Output the (x, y) coordinate of the center of the cell containing the given text.  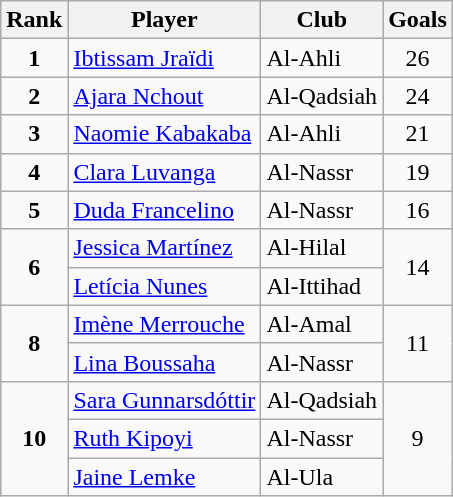
2 (34, 96)
16 (418, 210)
11 (418, 343)
Jaine Lemke (164, 477)
19 (418, 172)
21 (418, 134)
Al-Hilal (322, 248)
Duda Francelino (164, 210)
Rank (34, 20)
Al-Amal (322, 324)
Lina Boussaha (164, 362)
Goals (418, 20)
14 (418, 267)
8 (34, 343)
Al-Ittihad (322, 286)
9 (418, 438)
Ibtissam Jraïdi (164, 58)
Al-Ula (322, 477)
4 (34, 172)
5 (34, 210)
Naomie Kabakaba (164, 134)
Ajara Nchout (164, 96)
Ruth Kipoyi (164, 438)
Club (322, 20)
24 (418, 96)
26 (418, 58)
10 (34, 438)
Letícia Nunes (164, 286)
Imène Merrouche (164, 324)
1 (34, 58)
Clara Luvanga (164, 172)
6 (34, 267)
Sara Gunnarsdóttir (164, 400)
Player (164, 20)
Jessica Martínez (164, 248)
3 (34, 134)
